Scan for the cell matching the given text and deliver its [x, y] coordinate at center. 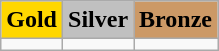
Bronze [176, 20]
Silver [98, 20]
Gold [32, 20]
